Locate the cell with the specified text and output its [X, Y] center coordinate. 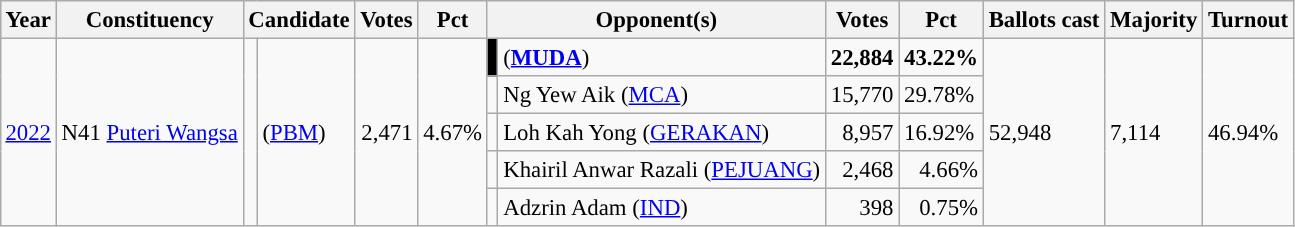
(PBM) [306, 132]
398 [862, 208]
4.67% [452, 132]
2022 [28, 132]
Ng Yew Aik (MCA) [662, 95]
Candidate [299, 20]
Turnout [1248, 20]
Loh Kah Yong (GERAKAN) [662, 133]
Khairil Anwar Razali (PEJUANG) [662, 170]
15,770 [862, 95]
N41 Puteri Wangsa [150, 132]
Year [28, 20]
46.94% [1248, 132]
43.22% [942, 57]
8,957 [862, 133]
4.66% [942, 170]
2,468 [862, 170]
22,884 [862, 57]
7,114 [1154, 132]
Majority [1154, 20]
16.92% [942, 133]
Adzrin Adam (IND) [662, 208]
52,948 [1044, 132]
29.78% [942, 95]
(MUDA) [662, 57]
Constituency [150, 20]
Ballots cast [1044, 20]
Opponent(s) [656, 20]
2,471 [386, 132]
0.75% [942, 208]
